Return the [x, y] coordinate for the center point of the cell that contains the specified text.  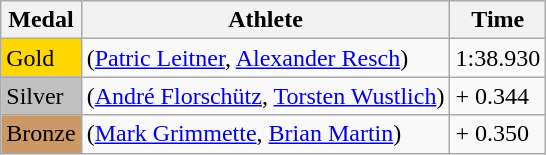
(Mark Grimmette, Brian Martin) [266, 134]
Time [498, 20]
+ 0.344 [498, 96]
Silver [41, 96]
1:38.930 [498, 58]
Gold [41, 58]
(André Florschütz, Torsten Wustlich) [266, 96]
Bronze [41, 134]
(Patric Leitner, Alexander Resch) [266, 58]
Medal [41, 20]
+ 0.350 [498, 134]
Athlete [266, 20]
